From the cell containing the given text, extract its center point as [x, y] coordinate. 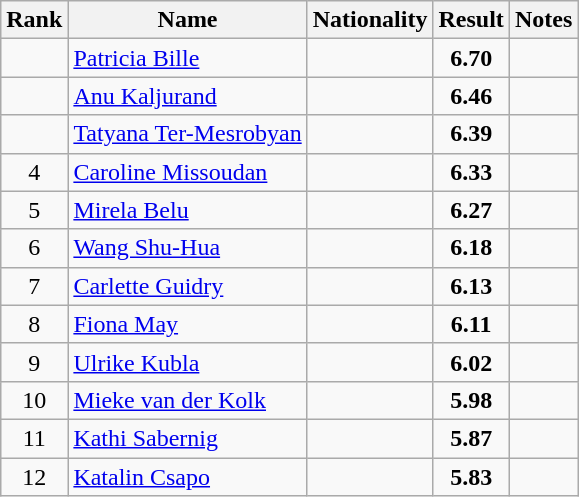
Anu Kaljurand [188, 96]
Patricia Bille [188, 58]
Ulrike Kubla [188, 362]
Carlette Guidry [188, 286]
6.11 [471, 324]
Rank [34, 20]
Kathi Sabernig [188, 438]
Nationality [370, 20]
7 [34, 286]
Result [471, 20]
6.46 [471, 96]
Caroline Missoudan [188, 172]
6.13 [471, 286]
5.87 [471, 438]
6.70 [471, 58]
Katalin Csapo [188, 477]
6.27 [471, 210]
Mirela Belu [188, 210]
Notes [543, 20]
Tatyana Ter-Mesrobyan [188, 134]
6.33 [471, 172]
Wang Shu-Hua [188, 248]
10 [34, 400]
4 [34, 172]
11 [34, 438]
6.39 [471, 134]
5 [34, 210]
8 [34, 324]
6 [34, 248]
Mieke van der Kolk [188, 400]
12 [34, 477]
5.98 [471, 400]
9 [34, 362]
Fiona May [188, 324]
5.83 [471, 477]
Name [188, 20]
6.18 [471, 248]
6.02 [471, 362]
